Return [X, Y] of the center of cell containing provided text 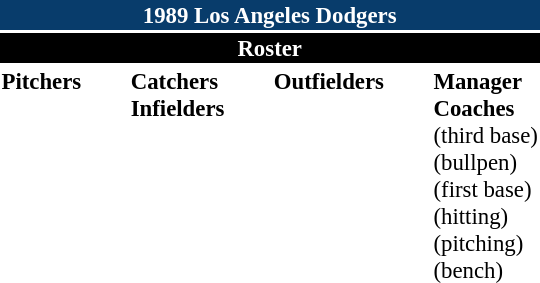
1989 Los Angeles Dodgers [270, 15]
Roster [270, 48]
